Locate the cell with the specified text and output its [X, Y] center coordinate. 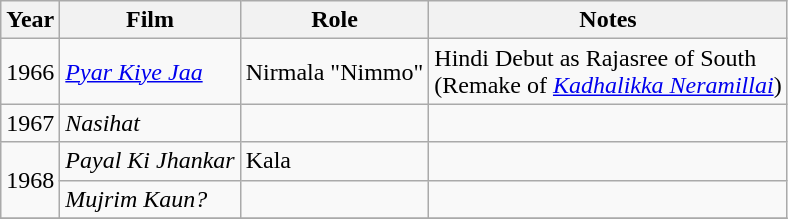
Nasihat [150, 123]
1967 [30, 123]
Mujrim Kaun? [150, 199]
Payal Ki Jhankar [150, 161]
Pyar Kiye Jaa [150, 72]
Hindi Debut as Rajasree of South(Remake of Kadhalikka Neramillai) [608, 72]
Film [150, 20]
1968 [30, 180]
Role [334, 20]
Kala [334, 161]
Nirmala "Nimmo" [334, 72]
Notes [608, 20]
1966 [30, 72]
Year [30, 20]
